From the cell containing the given text, extract its center point as (X, Y) coordinate. 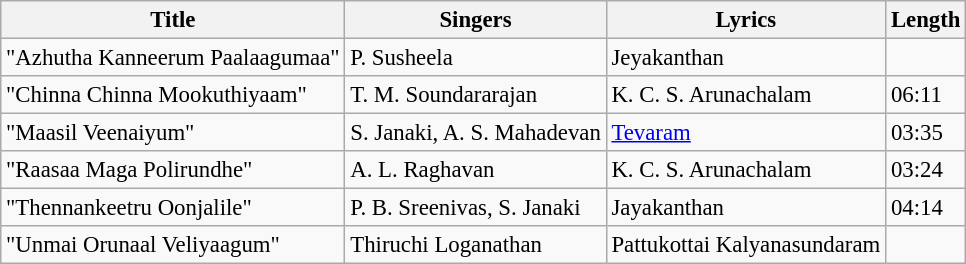
Title (173, 20)
P. B. Sreenivas, S. Janaki (476, 208)
04:14 (926, 208)
06:11 (926, 95)
Length (926, 20)
Jeyakanthan (746, 58)
Pattukottai Kalyanasundaram (746, 245)
A. L. Raghavan (476, 170)
03:24 (926, 170)
"Chinna Chinna Mookuthiyaam" (173, 95)
P. Susheela (476, 58)
S. Janaki, A. S. Mahadevan (476, 133)
"Azhutha Kanneerum Paalaagumaa" (173, 58)
"Thennankeetru Oonjalile" (173, 208)
Jayakanthan (746, 208)
Thiruchi Loganathan (476, 245)
"Raasaa Maga Polirundhe" (173, 170)
"Maasil Veenaiyum" (173, 133)
"Unmai Orunaal Veliyaagum" (173, 245)
03:35 (926, 133)
Lyrics (746, 20)
T. M. Soundararajan (476, 95)
Singers (476, 20)
Tevaram (746, 133)
